Identify which cell holds the provided text, then report its (x, y) central coordinate. 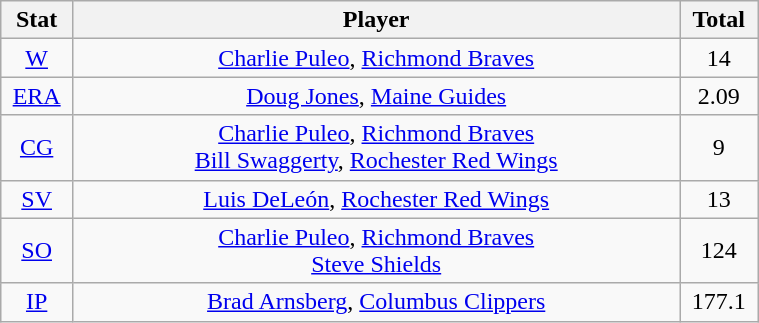
Doug Jones, Maine Guides (376, 96)
Charlie Puleo, Richmond Braves (376, 58)
Stat (37, 20)
SV (37, 199)
Total (719, 20)
9 (719, 148)
IP (37, 302)
2.09 (719, 96)
124 (719, 250)
CG (37, 148)
14 (719, 58)
13 (719, 199)
Player (376, 20)
ERA (37, 96)
SO (37, 250)
Luis DeLeón, Rochester Red Wings (376, 199)
Brad Arnsberg, Columbus Clippers (376, 302)
Charlie Puleo, Richmond Braves Bill Swaggerty, Rochester Red Wings (376, 148)
Charlie Puleo, Richmond Braves Steve Shields (376, 250)
177.1 (719, 302)
W (37, 58)
